Return the [x, y] coordinate for the center point of the cell that contains the specified text.  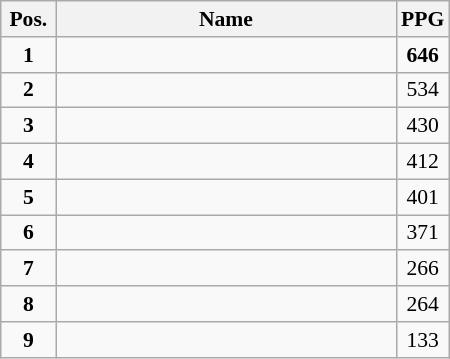
8 [28, 304]
3 [28, 126]
2 [28, 90]
266 [422, 269]
4 [28, 162]
133 [422, 340]
7 [28, 269]
Name [226, 19]
646 [422, 55]
9 [28, 340]
1 [28, 55]
5 [28, 197]
430 [422, 126]
Pos. [28, 19]
401 [422, 197]
264 [422, 304]
534 [422, 90]
371 [422, 233]
6 [28, 233]
PPG [422, 19]
412 [422, 162]
